Provide the (X, Y) coordinate of the cell's center where the given text is located.  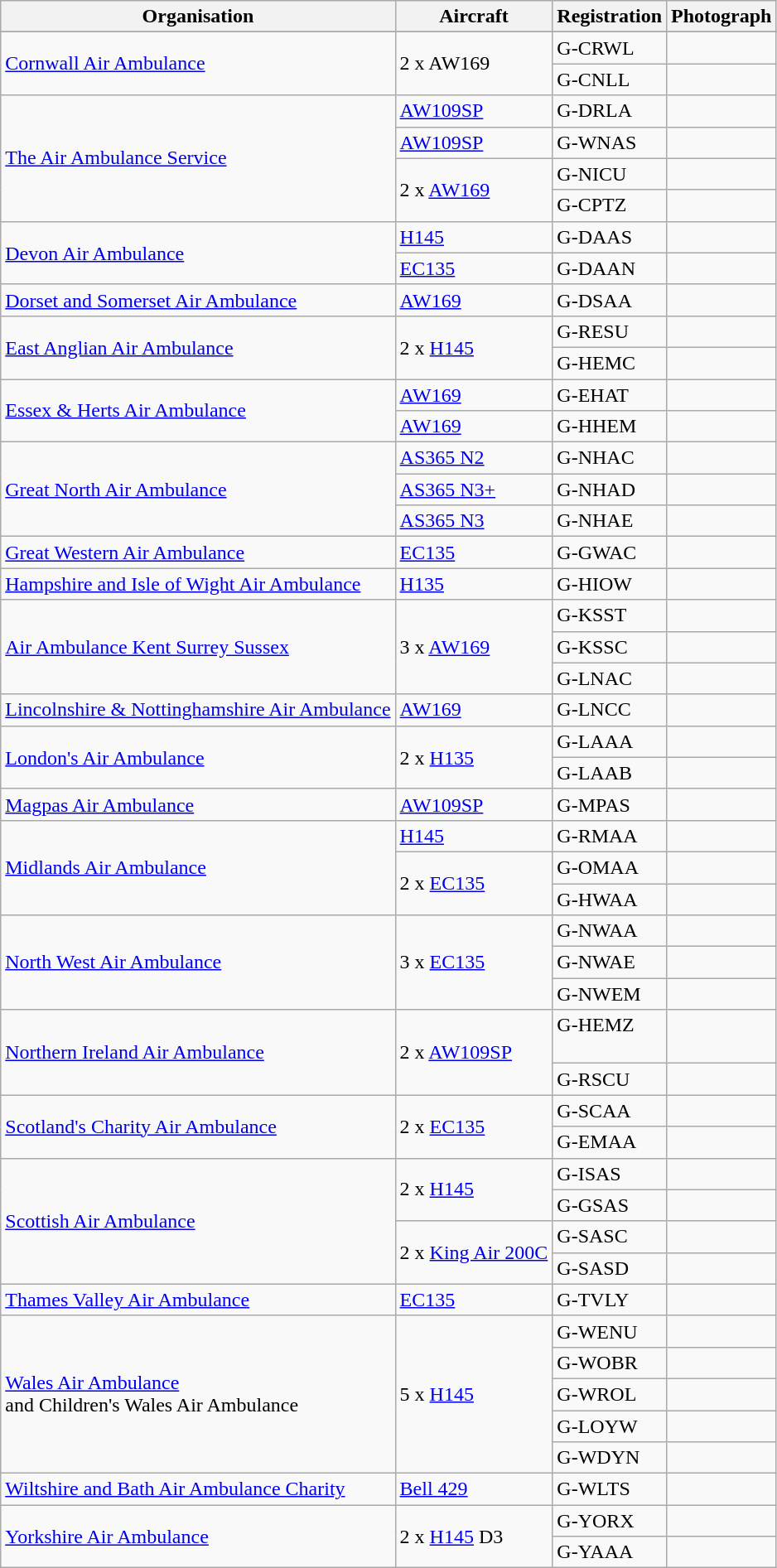
G-CRWL (610, 48)
Air Ambulance Kent Surrey Sussex (198, 647)
G-WDYN (610, 1458)
H135 (474, 584)
G-YAAA (610, 1552)
G-GWAC (610, 552)
AS365 N2 (474, 458)
G-SASD (610, 1268)
Organisation (198, 17)
North West Air Ambulance (198, 963)
G-KSST (610, 615)
G-TVLY (610, 1300)
G-HEMZ (610, 1037)
G-DAAN (610, 268)
Thames Valley Air Ambulance (198, 1300)
G-WENU (610, 1331)
London's Air Ambulance (198, 757)
Great North Air Ambulance (198, 490)
G-DSAA (610, 300)
G-SCAA (610, 1111)
3 x EC135 (474, 963)
Hampshire and Isle of Wight Air Ambulance (198, 584)
G-NWEM (610, 994)
AS365 N3 (474, 521)
Yorkshire Air Ambulance (198, 1537)
AS365 N3+ (474, 490)
The Air Ambulance Service (198, 158)
G-EHAT (610, 395)
G-NICU (610, 174)
2 x H145 D3 (474, 1537)
Lincolnshire & Nottinghamshire Air Ambulance (198, 710)
Cornwall Air Ambulance (198, 64)
G-NHAD (610, 490)
G-NHAC (610, 458)
5 x H145 (474, 1394)
Midlands Air Ambulance (198, 867)
G-GSAS (610, 1205)
G-LAAA (610, 741)
G-OMAA (610, 867)
G-NWAA (610, 931)
Northern Ireland Air Ambulance (198, 1052)
G-CPTZ (610, 205)
Wales Air Ambulanceand Children's Wales Air Ambulance (198, 1394)
G-KSSC (610, 647)
G-NHAE (610, 521)
G-HWAA (610, 899)
G-YORX (610, 1521)
East Anglian Air Ambulance (198, 347)
Scottish Air Ambulance (198, 1221)
G-LOYW (610, 1426)
G-ISAS (610, 1174)
G-WLTS (610, 1489)
G-HIOW (610, 584)
G-RESU (610, 331)
2 x AW109SP (474, 1052)
G-SASC (610, 1237)
G-HEMC (610, 363)
Photograph (721, 17)
Aircraft (474, 17)
Devon Air Ambulance (198, 253)
2 x King Air 200C (474, 1252)
G-WOBR (610, 1363)
G-WROL (610, 1394)
G-MPAS (610, 804)
Essex & Herts Air Ambulance (198, 411)
G-DRLA (610, 111)
Registration (610, 17)
G-HHEM (610, 427)
Wiltshire and Bath Air Ambulance Charity (198, 1489)
G-LAAB (610, 773)
G-LNCC (610, 710)
3 x AW169 (474, 647)
G-DAAS (610, 237)
G-CNLL (610, 80)
2 x H135 (474, 757)
Scotland's Charity Air Ambulance (198, 1127)
G-LNAC (610, 678)
Great Western Air Ambulance (198, 552)
G-EMAA (610, 1142)
Bell 429 (474, 1489)
Magpas Air Ambulance (198, 804)
Dorset and Somerset Air Ambulance (198, 300)
G-RMAA (610, 836)
G-RSCU (610, 1079)
G-WNAS (610, 142)
G-NWAE (610, 963)
